Locate the cell with the specified text and output its [x, y] center coordinate. 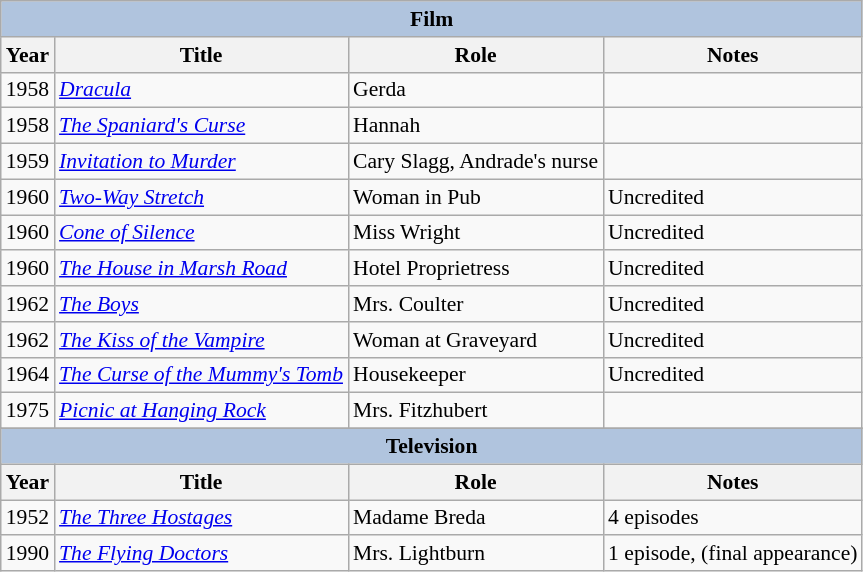
Invitation to Murder [201, 162]
1975 [28, 411]
The Boys [201, 304]
Two-Way Stretch [201, 197]
Hannah [476, 126]
The Three Hostages [201, 518]
The House in Marsh Road [201, 269]
Mrs. Lightburn [476, 554]
Picnic at Hanging Rock [201, 411]
Housekeeper [476, 375]
1952 [28, 518]
Gerda [476, 90]
Dracula [201, 90]
Television [432, 447]
Hotel Proprietress [476, 269]
Madame Breda [476, 518]
Cone of Silence [201, 233]
Miss Wright [476, 233]
The Spaniard's Curse [201, 126]
Mrs. Fitzhubert [476, 411]
Film [432, 19]
The Flying Doctors [201, 554]
Woman at Graveyard [476, 340]
1964 [28, 375]
Cary Slagg, Andrade's nurse [476, 162]
4 episodes [732, 518]
1990 [28, 554]
1 episode, (final appearance) [732, 554]
1959 [28, 162]
The Kiss of the Vampire [201, 340]
Mrs. Coulter [476, 304]
Woman in Pub [476, 197]
The Curse of the Mummy's Tomb [201, 375]
